Locate the cell with the specified text and output its (X, Y) center coordinate. 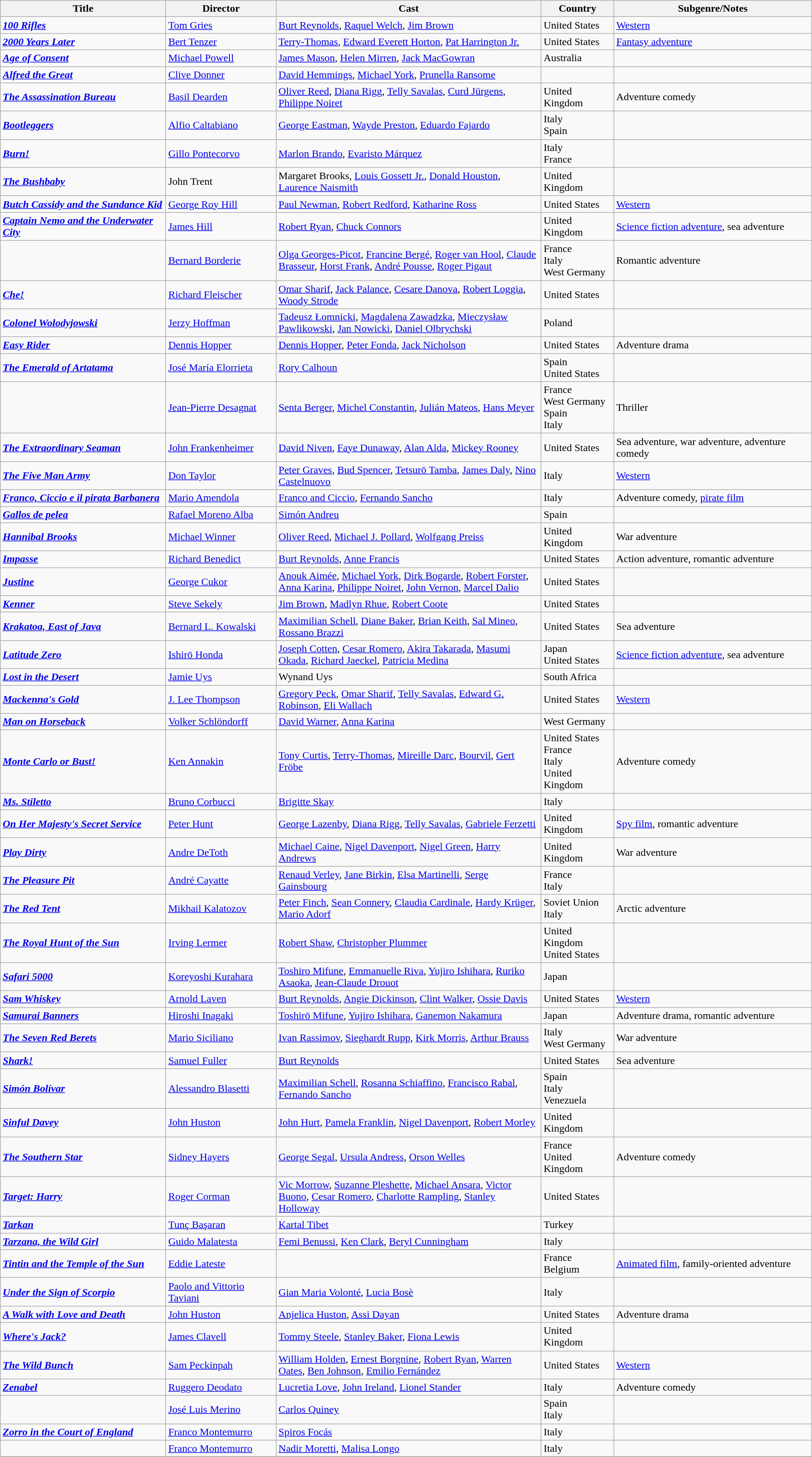
Tom Gries (221, 25)
José Luis Merino (221, 1410)
Basil Dearden (221, 97)
Peter Graves, Bud Spencer, Tetsurō Tamba, James Daly, Nino Castelnuovo (409, 475)
Steve Sekely (221, 604)
James Clavell (221, 1337)
Mikhail Kalatozov (221, 908)
Sam Whiskey (83, 999)
George Lazenby, Diana Rigg, Telly Savalas, Gabriele Ferzetti (409, 824)
Spiros Focás (409, 1432)
Hiroshi Inagaki (221, 1015)
South Africa (578, 677)
Volker Schlöndorff (221, 722)
Jerzy Hoffman (221, 323)
Guido Malatesta (221, 1241)
James Mason, Helen Mirren, Jack MacGowran (409, 58)
Jamie Uys (221, 677)
The Extraordinary Seaman (83, 448)
Oliver Reed, Diana Rigg, Telly Savalas, Curd Jürgens, Philippe Noiret (409, 97)
Andre DeToth (221, 852)
Maximilian Schell, Diane Baker, Brian Keith, Sal Mineo, Rossano Brazzi (409, 626)
FranceItalyWest Germany (578, 260)
Irving Lermer (221, 943)
Bernard Borderie (221, 260)
ItalyWest Germany (578, 1038)
Colonel Wolodyjowski (83, 323)
Monte Carlo or Bust! (83, 762)
SpainItaly (578, 1410)
Kartal Tibet (409, 1225)
100 Rifles (83, 25)
Michael Powell (221, 58)
Captain Nemo and the Underwater City (83, 226)
Michael Winner (221, 537)
Play Dirty (83, 852)
Bert Tenzer (221, 42)
Ruggero Deodato (221, 1387)
Action adventure, romantic adventure (713, 559)
Carlos Quiney (409, 1410)
Romantic adventure (713, 260)
Toshirō Mifune, Yujiro Ishihara, Ganemon Nakamura (409, 1015)
Cast (409, 9)
A Walk with Love and Death (83, 1314)
The Royal Hunt of the Sun (83, 943)
Toshiro Mifune, Emmanuelle Riva, Yujiro Ishihara, Ruriko Asaoka, Jean-Claude Drouot (409, 977)
Rory Calhoun (409, 368)
Sinful Davey (83, 1123)
Dennis Hopper, Peter Fonda, Jack Nicholson (409, 345)
Zenabel (83, 1387)
Femi Benussi, Ken Clark, Beryl Cunningham (409, 1241)
Butch Cassidy and the Sundance Kid (83, 204)
The Assassination Bureau (83, 97)
Terry-Thomas, Edward Everett Horton, Pat Harrington Jr. (409, 42)
Country (578, 9)
Tarzana, the Wild Girl (83, 1241)
The Southern Star (83, 1156)
Spain (578, 514)
Maximilian Schell, Rosanna Schiaffino, Francisco Rabal, Fernando Sancho (409, 1088)
Adventure drama, romantic adventure (713, 1015)
Justine (83, 581)
Nadir Moretti, Malisa Longo (409, 1448)
Paul Newman, Robert Redford, Katharine Ross (409, 204)
Simón Bolívar (83, 1088)
Target: Harry (83, 1197)
SpainItalyVenezuela (578, 1088)
Alfred the Great (83, 75)
Senta Berger, Michel Constantin, Julián Mateos, Hans Meyer (409, 408)
John Trent (221, 181)
Mackenna's Gold (83, 699)
Burn! (83, 154)
David Niven, Faye Dunaway, Alan Alda, Mickey Rooney (409, 448)
Under the Sign of Scorpio (83, 1292)
Joseph Cotten, Cesar Romero, Akira Takarada, Masumi Okada, Richard Jaeckel, Patricia Medina (409, 654)
Where's Jack? (83, 1337)
Tommy Steele, Stanley Baker, Fiona Lewis (409, 1337)
Samurai Banners (83, 1015)
FranceWest GermanySpainItaly (578, 408)
Man on Horseback (83, 722)
Title (83, 9)
Latitude Zero (83, 654)
J. Lee Thompson (221, 699)
Samuel Fuller (221, 1060)
The Red Tent (83, 908)
Roger Corman (221, 1197)
Shark! (83, 1060)
Australia (578, 58)
Jean-Pierre Desagnat (221, 408)
Dennis Hopper (221, 345)
Turkey (578, 1225)
Margaret Brooks, Louis Gossett Jr., Donald Houston, Laurence Naismith (409, 181)
Simón Andreu (409, 514)
Thriller (713, 408)
Don Taylor (221, 475)
Franco, Ciccio e il pirata Barbanera (83, 498)
Burt Reynolds (409, 1060)
Burt Reynolds, Anne Francis (409, 559)
Anouk Aimée, Michael York, Dirk Bogarde, Robert Forster, Anna Karina, Philippe Noiret, John Vernon, Marcel Dalio (409, 581)
George Segal, Ursula Andress, Orson Welles (409, 1156)
Soviet UnionItaly (578, 908)
Robert Ryan, Chuck Connors (409, 226)
Franco and Ciccio, Fernando Sancho (409, 498)
George Roy Hill (221, 204)
Omar Sharif, Jack Palance, Cesare Danova, Robert Loggia, Woody Strode (409, 294)
Poland (578, 323)
Krakatoa, East of Java (83, 626)
United StatesFranceItalyUnited Kingdom (578, 762)
Ishirō Honda (221, 654)
Arctic adventure (713, 908)
Wynand Uys (409, 677)
William Holden, Ernest Borgnine, Robert Ryan, Warren Oates, Ben Johnson, Emilio Fernández (409, 1365)
Peter Hunt (221, 824)
The Pleasure Pit (83, 881)
The Five Man Army (83, 475)
Zorro in the Court of England (83, 1432)
Bootleggers (83, 125)
Clive Donner (221, 75)
Burt Reynolds, Angie Dickinson, Clint Walker, Ossie Davis (409, 999)
Ken Annakin (221, 762)
Tunç Başaran (221, 1225)
George Eastman, Wayde Preston, Eduardo Fajardo (409, 125)
Che! (83, 294)
Tadeusz Łomnicki, Magdalena Zawadzka, Mieczysław Pawlikowski, Jan Nowicki, Daniel Olbrychski (409, 323)
Vic Morrow, Suzanne Pleshette, Michael Ansara, Victor Buono, Cesar Romero, Charlotte Rampling, Stanley Holloway (409, 1197)
Brigitte Skay (409, 802)
JapanUnited States (578, 654)
Spy film, romantic adventure (713, 824)
Ms. Stiletto (83, 802)
ItalySpain (578, 125)
Jim Brown, Madlyn Rhue, Robert Coote (409, 604)
Fantasy adventure (713, 42)
Age of Consent (83, 58)
Richard Benedict (221, 559)
Marlon Brando, Evaristo Márquez (409, 154)
George Cukor (221, 581)
Lucretia Love, John Ireland, Lionel Stander (409, 1387)
Sam Peckinpah (221, 1365)
David Warner, Anna Karina (409, 722)
Eddie Lateste (221, 1264)
Oliver Reed, Michael J. Pollard, Wolfgang Preiss (409, 537)
José María Elorrieta (221, 368)
David Hemmings, Michael York, Prunella Ransome (409, 75)
John Hurt, Pamela Franklin, Nigel Davenport, Robert Morley (409, 1123)
Renaud Verley, Jane Birkin, Elsa Martinelli, Serge Gainsbourg (409, 881)
Bernard L. Kowalski (221, 626)
Safari 5000 (83, 977)
West Germany (578, 722)
FranceUnited Kingdom (578, 1156)
Subgenre/Notes (713, 9)
Ivan Rassimov, Sieghardt Rupp, Kirk Morris, Arthur Brauss (409, 1038)
Peter Finch, Sean Connery, Claudia Cardinale, Hardy Krüger, Mario Adorf (409, 908)
Kenner (83, 604)
2000 Years Later (83, 42)
Arnold Laven (221, 999)
Mario Siciliano (221, 1038)
Tintin and the Temple of the Sun (83, 1264)
Koreyoshi Kurahara (221, 977)
United KingdomUnited States (578, 943)
Director (221, 9)
Alessandro Blasetti (221, 1088)
Impasse (83, 559)
Animated film, family-oriented adventure (713, 1264)
Lost in the Desert (83, 677)
Easy Rider (83, 345)
Gian Maria Volonté, Lucia Bosè (409, 1292)
Anjelica Huston, Assi Dayan (409, 1314)
James Hill (221, 226)
André Cayatte (221, 881)
SpainUnited States (578, 368)
Michael Caine, Nigel Davenport, Nigel Green, Harry Andrews (409, 852)
Alfio Caltabiano (221, 125)
Robert Shaw, Christopher Plummer (409, 943)
Hannibal Brooks (83, 537)
Gallos de pelea (83, 514)
Sidney Hayers (221, 1156)
Tony Curtis, Terry-Thomas, Mireille Darc, Bourvil, Gert Fröbe (409, 762)
ItalyFrance (578, 154)
The Bushbaby (83, 181)
Bruno Corbucci (221, 802)
Paolo and Vittorio Taviani (221, 1292)
Mario Amendola (221, 498)
Adventure comedy, pirate film (713, 498)
On Her Majesty's Secret Service (83, 824)
Sea adventure, war adventure, adventure comedy (713, 448)
Tarkan (83, 1225)
Burt Reynolds, Raquel Welch, Jim Brown (409, 25)
Rafael Moreno Alba (221, 514)
John Frankenheimer (221, 448)
The Emerald of Artatama (83, 368)
FranceItaly (578, 881)
Gregory Peck, Omar Sharif, Telly Savalas, Edward G. Robinson, Eli Wallach (409, 699)
The Seven Red Berets (83, 1038)
Gillo Pontecorvo (221, 154)
FranceBelgium (578, 1264)
Olga Georges-Picot, Francine Bergé, Roger van Hool, Claude Brasseur, Horst Frank, André Pousse, Roger Pigaut (409, 260)
The Wild Bunch (83, 1365)
Richard Fleischer (221, 294)
